From the cell containing the given text, extract its center point as [X, Y] coordinate. 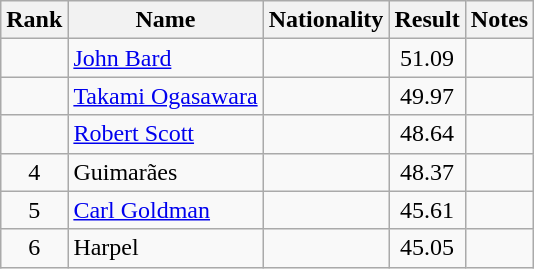
Result [427, 20]
48.64 [427, 134]
51.09 [427, 58]
45.61 [427, 210]
John Bard [166, 58]
Harpel [166, 248]
6 [34, 248]
48.37 [427, 172]
49.97 [427, 96]
Name [166, 20]
Takami Ogasawara [166, 96]
5 [34, 210]
Guimarães [166, 172]
4 [34, 172]
Rank [34, 20]
Nationality [326, 20]
Notes [499, 20]
Carl Goldman [166, 210]
45.05 [427, 248]
Robert Scott [166, 134]
